Locate the cell with the specified text and output its (x, y) center coordinate. 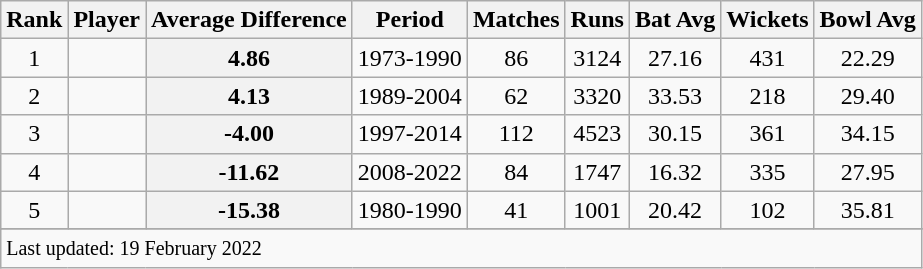
Bowl Avg (868, 20)
3 (34, 134)
Matches (516, 20)
1747 (597, 172)
4.13 (250, 96)
62 (516, 96)
Player (107, 20)
Period (410, 20)
1980-1990 (410, 210)
2 (34, 96)
16.32 (674, 172)
-15.38 (250, 210)
Runs (597, 20)
Last updated: 19 February 2022 (462, 248)
22.29 (868, 58)
3124 (597, 58)
335 (768, 172)
20.42 (674, 210)
1989-2004 (410, 96)
1001 (597, 210)
Wickets (768, 20)
1973-1990 (410, 58)
Average Difference (250, 20)
1 (34, 58)
27.16 (674, 58)
86 (516, 58)
-4.00 (250, 134)
4523 (597, 134)
Bat Avg (674, 20)
34.15 (868, 134)
35.81 (868, 210)
5 (34, 210)
27.95 (868, 172)
218 (768, 96)
2008-2022 (410, 172)
41 (516, 210)
Rank (34, 20)
4 (34, 172)
4.86 (250, 58)
84 (516, 172)
102 (768, 210)
361 (768, 134)
431 (768, 58)
29.40 (868, 96)
1997-2014 (410, 134)
112 (516, 134)
-11.62 (250, 172)
30.15 (674, 134)
33.53 (674, 96)
3320 (597, 96)
